Determine the [X, Y] coordinate at the center of the cell enclosing the given text.  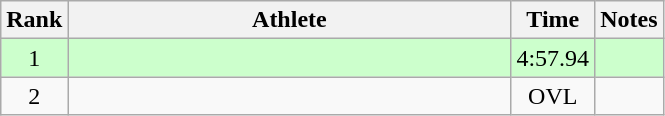
Time [553, 20]
2 [34, 96]
OVL [553, 96]
Notes [629, 20]
1 [34, 58]
4:57.94 [553, 58]
Rank [34, 20]
Athlete [290, 20]
